For the text-containing cell, return its midpoint in [x, y] coordinate format. 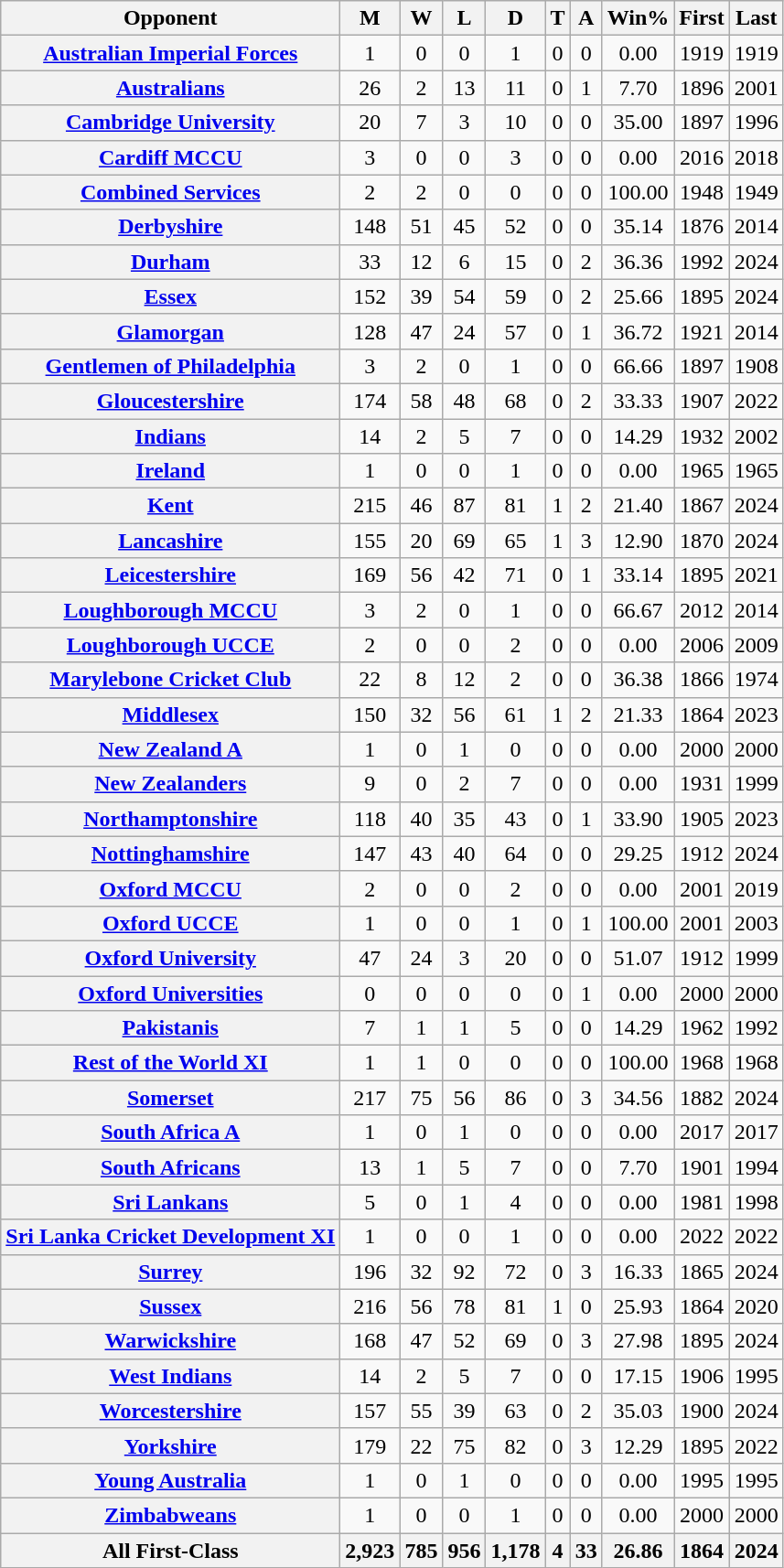
1996 [756, 123]
2016 [702, 157]
66.67 [639, 610]
196 [370, 1272]
1882 [702, 1098]
1998 [756, 1202]
59 [516, 296]
35 [465, 819]
M [370, 18]
48 [465, 401]
216 [370, 1306]
Pakistanis [170, 1028]
Sussex [170, 1306]
West Indians [170, 1376]
1896 [702, 88]
21.33 [639, 714]
2020 [756, 1306]
A [585, 18]
1981 [702, 1202]
33.33 [639, 401]
15 [516, 262]
First [702, 18]
Opponent [170, 18]
Essex [170, 296]
Yorkshire [170, 1445]
Gloucestershire [170, 401]
1949 [756, 192]
Cardiff MCCU [170, 157]
1901 [702, 1167]
92 [465, 1272]
118 [370, 819]
71 [516, 575]
10 [516, 123]
16.33 [639, 1272]
36.38 [639, 680]
1867 [702, 506]
South Africa A [170, 1133]
Nottinghamshire [170, 854]
54 [465, 296]
82 [516, 1445]
6 [465, 262]
Zimbabweans [170, 1515]
1865 [702, 1272]
1962 [702, 1028]
Young Australia [170, 1480]
1908 [756, 366]
33.14 [639, 575]
174 [370, 401]
Marylebone Cricket Club [170, 680]
1994 [756, 1167]
36.72 [639, 331]
168 [370, 1341]
Middlesex [170, 714]
785 [421, 1551]
2019 [756, 888]
Ireland [170, 471]
Sri Lanka Cricket Development XI [170, 1237]
87 [465, 506]
86 [516, 1098]
Oxford MCCU [170, 888]
1,178 [516, 1551]
Surrey [170, 1272]
72 [516, 1272]
Kent [170, 506]
78 [465, 1306]
Oxford University [170, 958]
Derbyshire [170, 227]
1931 [702, 784]
169 [370, 575]
45 [465, 227]
55 [421, 1411]
2021 [756, 575]
Oxford Universities [170, 993]
New Zealand A [170, 749]
147 [370, 854]
Loughborough MCCU [170, 610]
2009 [756, 645]
Indians [170, 436]
152 [370, 296]
2,923 [370, 1551]
12.90 [639, 541]
Combined Services [170, 192]
2003 [756, 923]
Lancashire [170, 541]
L [465, 18]
Gentlemen of Philadelphia [170, 366]
68 [516, 401]
1866 [702, 680]
Cambridge University [170, 123]
51 [421, 227]
217 [370, 1098]
Rest of the World XI [170, 1063]
2012 [702, 610]
63 [516, 1411]
66.66 [639, 366]
21.40 [639, 506]
Somerset [170, 1098]
26.86 [639, 1551]
1876 [702, 227]
8 [421, 680]
25.93 [639, 1306]
1921 [702, 331]
Loughborough UCCE [170, 645]
34.56 [639, 1098]
148 [370, 227]
26 [370, 88]
36.36 [639, 262]
61 [516, 714]
58 [421, 401]
35.03 [639, 1411]
64 [516, 854]
Worcestershire [170, 1411]
956 [465, 1551]
Glamorgan [170, 331]
29.25 [639, 854]
215 [370, 506]
65 [516, 541]
2006 [702, 645]
1906 [702, 1376]
27.98 [639, 1341]
All First-Class [170, 1551]
35.00 [639, 123]
11 [516, 88]
155 [370, 541]
1974 [756, 680]
9 [370, 784]
42 [465, 575]
25.66 [639, 296]
D [516, 18]
1905 [702, 819]
1932 [702, 436]
150 [370, 714]
1948 [702, 192]
12.29 [639, 1445]
128 [370, 331]
New Zealanders [170, 784]
2018 [756, 157]
Northamptonshire [170, 819]
Durham [170, 262]
51.07 [639, 958]
179 [370, 1445]
Australians [170, 88]
Warwickshire [170, 1341]
46 [421, 506]
South Africans [170, 1167]
157 [370, 1411]
Australian Imperial Forces [170, 53]
Oxford UCCE [170, 923]
2002 [756, 436]
Win% [639, 18]
W [421, 18]
57 [516, 331]
1870 [702, 541]
T [558, 18]
17.15 [639, 1376]
Leicestershire [170, 575]
33.90 [639, 819]
1900 [702, 1411]
Last [756, 18]
35.14 [639, 227]
Sri Lankans [170, 1202]
1907 [702, 401]
